Return [x, y] of the center of cell containing provided text 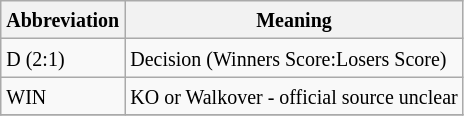
Abbreviation [63, 20]
KO or Walkover - official source unclear [294, 96]
WIN [63, 96]
Meaning [294, 20]
Decision (Winners Score:Losers Score) [294, 58]
D (2:1) [63, 58]
